Search for the cell housing the specified text and yield its [x, y] center coordinate. 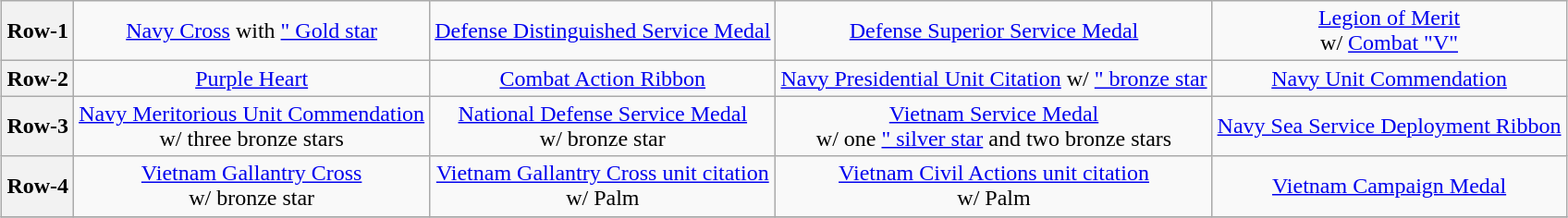
Vietnam Civil Actions unit citation w/ Palm [994, 187]
Navy Sea Service Deployment Ribbon [1389, 126]
Defense Distinguished Service Medal [603, 31]
Legion of Meritw/ Combat "V" [1389, 31]
Combat Action Ribbon [603, 79]
Row-3 [38, 126]
Navy Cross with " Gold star [251, 31]
Row-2 [38, 79]
Navy Unit Commendation [1389, 79]
Row-1 [38, 31]
Defense Superior Service Medal [994, 31]
National Defense Service Medalw/ bronze star [603, 126]
Vietnam Campaign Medal [1389, 187]
Row-4 [38, 187]
Vietnam Service Medalw/ one " silver star and two bronze stars [994, 126]
Purple Heart [251, 79]
Vietnam Gallantry Cross unit citation w/ Palm [603, 187]
Navy Presidential Unit Citation w/ " bronze star [994, 79]
Navy Meritorious Unit Commendationw/ three bronze stars [251, 126]
Vietnam Gallantry Crossw/ bronze star [251, 187]
